Locate the cell with the specified text and output its [x, y] center coordinate. 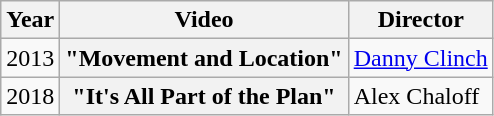
Alex Chaloff [420, 96]
Director [420, 20]
Danny Clinch [420, 58]
"Movement and Location" [204, 58]
2018 [30, 96]
"It's All Part of the Plan" [204, 96]
2013 [30, 58]
Video [204, 20]
Year [30, 20]
